For the text-containing cell, return its midpoint in (X, Y) coordinate format. 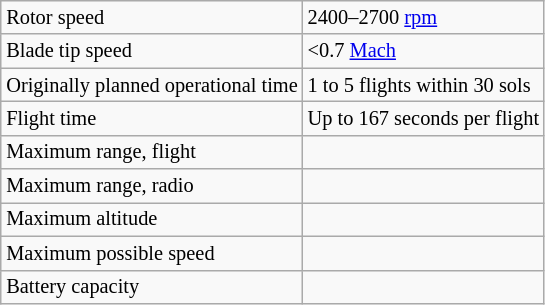
Rotor speed (152, 18)
Maximum range, flight (152, 152)
Blade tip speed (152, 51)
Battery capacity (152, 287)
Originally planned operational time (152, 85)
Up to 167 seconds per flight (424, 119)
Maximum range, radio (152, 186)
2400–2700 rpm (424, 18)
Maximum altitude (152, 220)
Maximum possible speed (152, 253)
1 to 5 flights within 30 sols (424, 85)
Flight time (152, 119)
<0.7 Mach (424, 51)
